Output the [X, Y] coordinate of the center of the cell containing the given text.  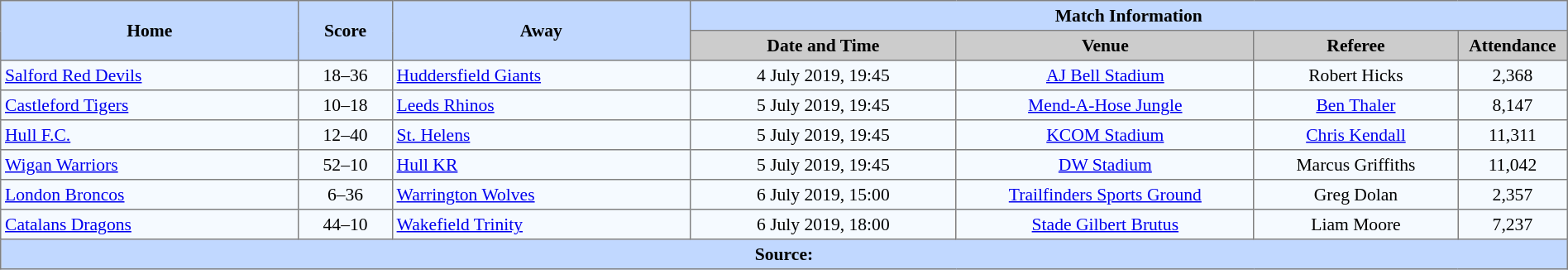
Robert Hicks [1355, 75]
Hull KR [541, 165]
44–10 [346, 224]
Attendance [1513, 46]
Home [150, 31]
Trailfinders Sports Ground [1105, 195]
7,237 [1513, 224]
Liam Moore [1355, 224]
Wakefield Trinity [541, 224]
Stade Gilbert Brutus [1105, 224]
Marcus Griffiths [1355, 165]
10–18 [346, 105]
Salford Red Devils [150, 75]
11,042 [1513, 165]
DW Stadium [1105, 165]
Leeds Rhinos [541, 105]
Warrington Wolves [541, 195]
Castleford Tigers [150, 105]
Source: [784, 254]
2,368 [1513, 75]
Referee [1355, 46]
Greg Dolan [1355, 195]
2,357 [1513, 195]
11,311 [1513, 135]
Match Information [1128, 16]
Score [346, 31]
Chris Kendall [1355, 135]
Date and Time [823, 46]
St. Helens [541, 135]
Away [541, 31]
KCOM Stadium [1105, 135]
Ben Thaler [1355, 105]
6 July 2019, 15:00 [823, 195]
6 July 2019, 18:00 [823, 224]
Catalans Dragons [150, 224]
52–10 [346, 165]
Hull F.C. [150, 135]
12–40 [346, 135]
Venue [1105, 46]
AJ Bell Stadium [1105, 75]
4 July 2019, 19:45 [823, 75]
Wigan Warriors [150, 165]
6–36 [346, 195]
18–36 [346, 75]
London Broncos [150, 195]
Huddersfield Giants [541, 75]
8,147 [1513, 105]
Mend-A-Hose Jungle [1105, 105]
